Find where the given text appears and provide that cell's center as (x, y) coordinate. 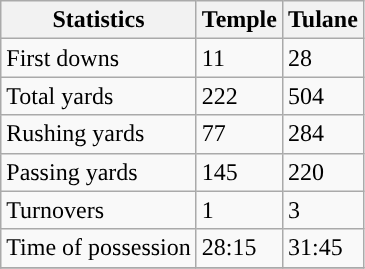
Turnovers (99, 210)
504 (322, 96)
Rushing yards (99, 134)
28:15 (239, 248)
11 (239, 58)
31:45 (322, 248)
Tulane (322, 20)
220 (322, 172)
77 (239, 134)
284 (322, 134)
222 (239, 96)
145 (239, 172)
Statistics (99, 20)
Time of possession (99, 248)
Total yards (99, 96)
3 (322, 210)
Temple (239, 20)
Passing yards (99, 172)
1 (239, 210)
28 (322, 58)
First downs (99, 58)
